Pinpoint the cell where the given text exists, returning its [x, y] midpoint coordinate. 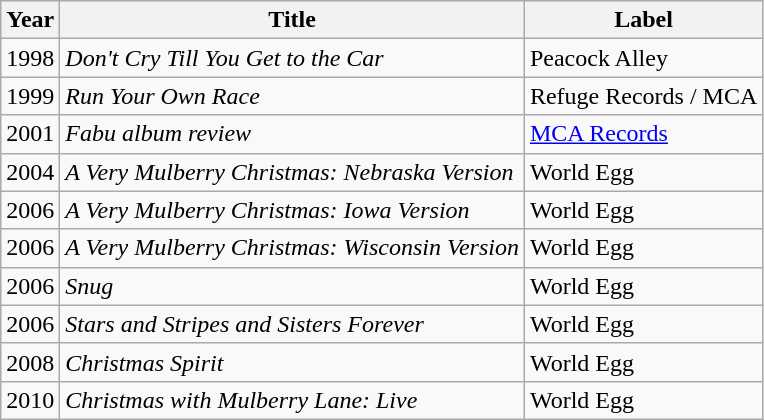
Refuge Records / MCA [643, 96]
A Very Mulberry Christmas: Iowa Version [292, 210]
A Very Mulberry Christmas: Nebraska Version [292, 172]
Christmas with Mulberry Lane: Live [292, 400]
2008 [30, 362]
2004 [30, 172]
Don't Cry Till You Get to the Car [292, 58]
Snug [292, 286]
Year [30, 20]
2001 [30, 134]
2010 [30, 400]
Label [643, 20]
1999 [30, 96]
Christmas Spirit [292, 362]
Run Your Own Race [292, 96]
Stars and Stripes and Sisters Forever [292, 324]
1998 [30, 58]
A Very Mulberry Christmas: Wisconsin Version [292, 248]
Title [292, 20]
Peacock Alley [643, 58]
Fabu album review [292, 134]
MCA Records [643, 134]
